Capture the cell that displays the provided text and extract its [x, y] central coordinate. 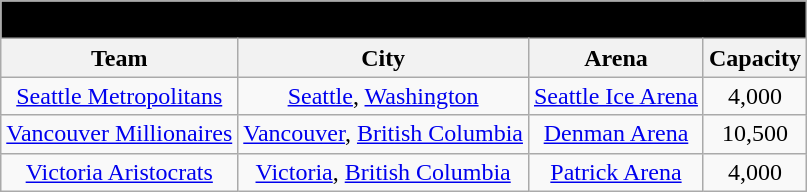
Seattle Metropolitans [120, 96]
Vancouver, British Columbia [384, 134]
Arena [616, 58]
Team [120, 58]
Vancouver Millionaires [120, 134]
Capacity [754, 58]
City [384, 58]
Patrick Arena [616, 172]
1920–21 Pacific Coast Hockey Association [404, 20]
Victoria Aristocrats [120, 172]
10,500 [754, 134]
Victoria, British Columbia [384, 172]
Seattle, Washington [384, 96]
Denman Arena [616, 134]
Seattle Ice Arena [616, 96]
